Capture the cell that displays the provided text and extract its [X, Y] central coordinate. 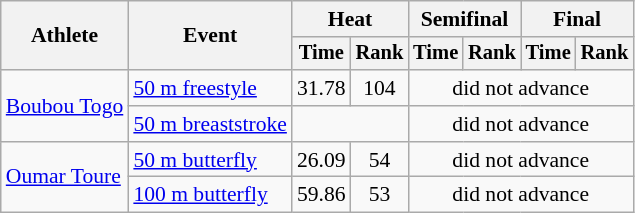
Semifinal [464, 19]
50 m freestyle [210, 88]
Boubou Togo [65, 106]
59.86 [322, 195]
31.78 [322, 88]
53 [380, 195]
Oumar Toure [65, 178]
54 [380, 160]
50 m butterfly [210, 160]
Event [210, 36]
Final [577, 19]
Athlete [65, 36]
100 m butterfly [210, 195]
104 [380, 88]
Heat [350, 19]
26.09 [322, 160]
50 m breaststroke [210, 124]
